Locate the cell with the specified text and output its [X, Y] center coordinate. 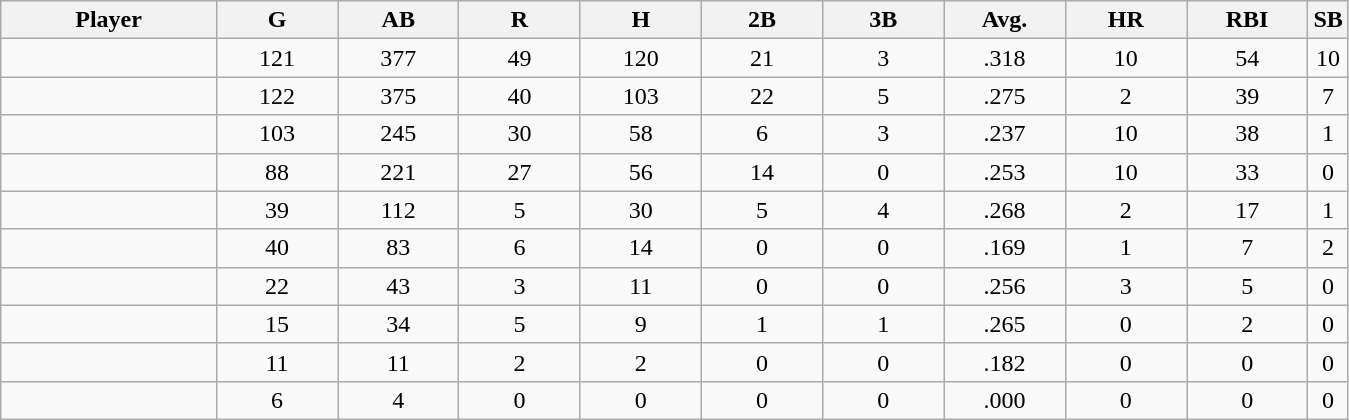
HR [1126, 20]
RBI [1246, 20]
.256 [1004, 286]
49 [520, 58]
21 [762, 58]
H [640, 20]
G [276, 20]
R [520, 20]
3B [884, 20]
58 [640, 134]
56 [640, 172]
375 [398, 96]
88 [276, 172]
17 [1246, 210]
SB [1328, 20]
Player [109, 20]
.265 [1004, 324]
Avg. [1004, 20]
2B [762, 20]
.237 [1004, 134]
9 [640, 324]
.318 [1004, 58]
.000 [1004, 400]
34 [398, 324]
.253 [1004, 172]
AB [398, 20]
15 [276, 324]
120 [640, 58]
.169 [1004, 248]
121 [276, 58]
245 [398, 134]
.275 [1004, 96]
377 [398, 58]
83 [398, 248]
.268 [1004, 210]
122 [276, 96]
221 [398, 172]
27 [520, 172]
.182 [1004, 362]
112 [398, 210]
43 [398, 286]
54 [1246, 58]
38 [1246, 134]
33 [1246, 172]
